Pinpoint the cell where the given text exists, returning its (X, Y) midpoint coordinate. 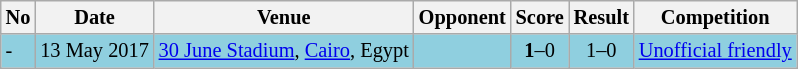
Venue (284, 17)
Result (602, 17)
Score (540, 17)
Unofficial friendly (716, 51)
No (18, 17)
Date (94, 17)
Competition (716, 17)
Opponent (462, 17)
- (18, 51)
13 May 2017 (94, 51)
30 June Stadium, Cairo, Egypt (284, 51)
